Identify which cell holds the provided text, then report its (X, Y) central coordinate. 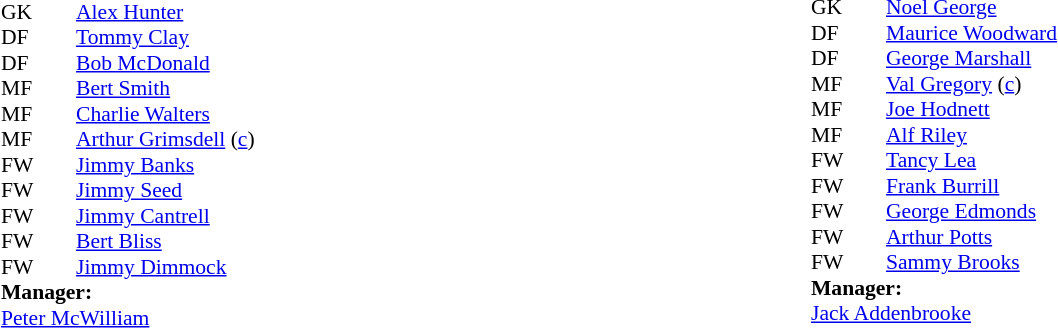
Jimmy Dimmock (166, 267)
Tommy Clay (166, 37)
Manager: (128, 292)
Jimmy Cantrell (166, 216)
Bob McDonald (166, 63)
Jimmy Banks (166, 165)
Jimmy Seed (166, 190)
Arthur Grimsdell (c) (166, 139)
Charlie Walters (166, 114)
Bert Bliss (166, 241)
Bert Smith (166, 88)
